Locate the cell with the specified text and output its [X, Y] center coordinate. 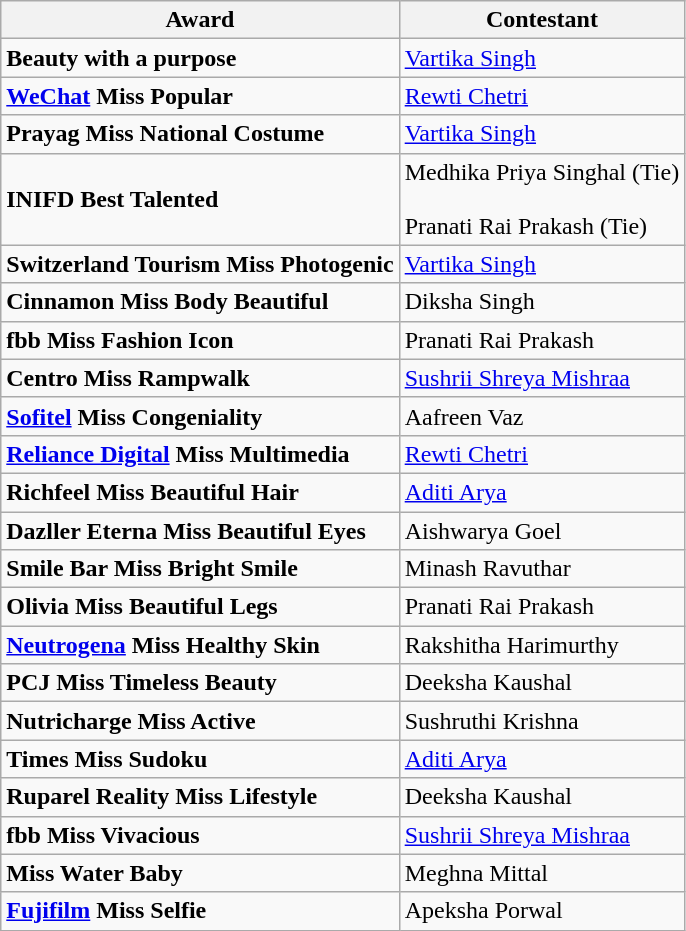
Times Miss Sudoku [200, 759]
fbb Miss Fashion Icon [200, 340]
fbb Miss Vivacious [200, 835]
Diksha Singh [542, 302]
Apeksha Porwal [542, 911]
Richfeel Miss Beautiful Hair [200, 492]
Reliance Digital Miss Multimedia [200, 454]
INIFD Best Talented [200, 199]
Award [200, 20]
Sofitel Miss Congeniality [200, 416]
Contestant [542, 20]
Prayag Miss National Costume [200, 134]
Centro Miss Rampwalk [200, 378]
Fujifilm Miss Selfie [200, 911]
Nutricharge Miss Active [200, 721]
Meghna Mittal [542, 873]
Sushruthi Krishna [542, 721]
Smile Bar Miss Bright Smile [200, 569]
Olivia Miss Beautiful Legs [200, 607]
Beauty with a purpose [200, 58]
Neutrogena Miss Healthy Skin [200, 645]
Rakshitha Harimurthy [542, 645]
Aafreen Vaz [542, 416]
Cinnamon Miss Body Beautiful [200, 302]
Switzerland Tourism Miss Photogenic [200, 264]
Medhika Priya Singhal (Tie)Pranati Rai Prakash (Tie) [542, 199]
Ruparel Reality Miss Lifestyle [200, 797]
WeChat Miss Popular [200, 96]
Aishwarya Goel [542, 531]
Miss Water Baby [200, 873]
PCJ Miss Timeless Beauty [200, 683]
Dazller Eterna Miss Beautiful Eyes [200, 531]
Minash Ravuthar [542, 569]
